Return [x, y] of the center of cell containing provided text 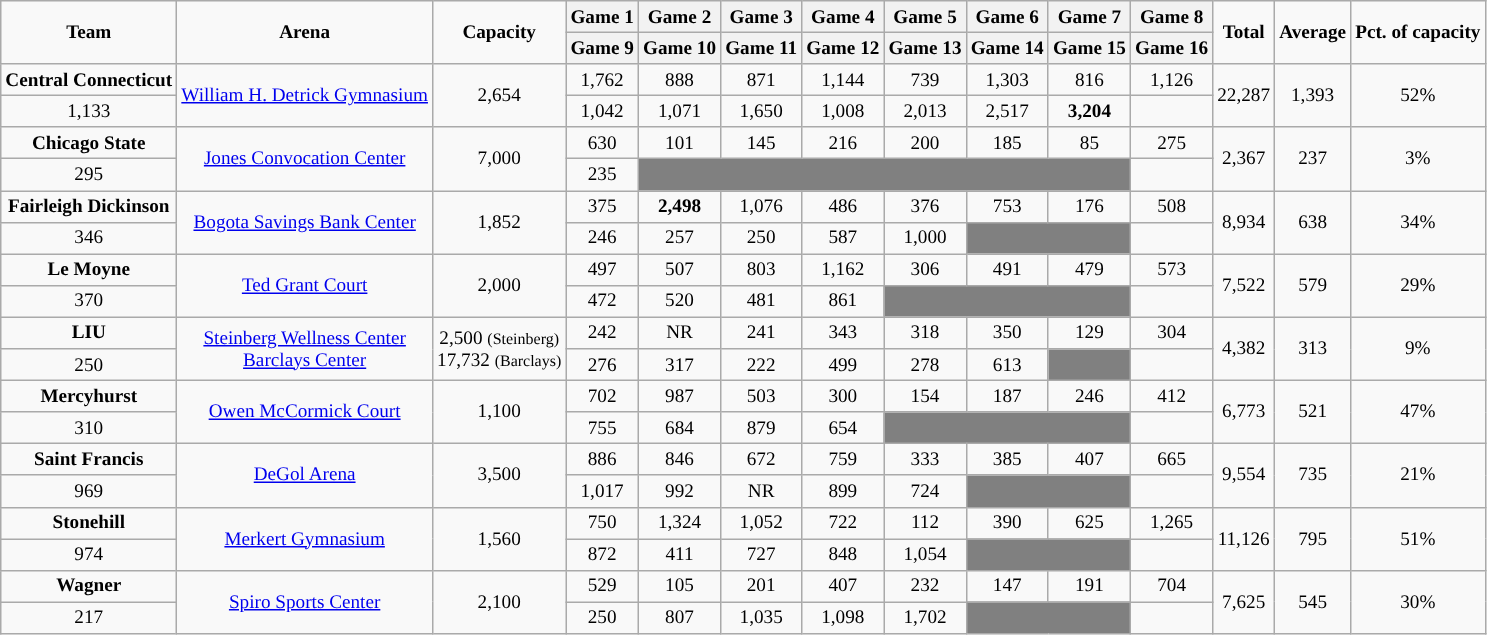
1,702 [925, 618]
Capacity [500, 32]
Game 10 [679, 48]
807 [679, 618]
333 [925, 460]
Stonehill [89, 523]
176 [1089, 206]
1,008 [843, 111]
1,324 [679, 523]
317 [679, 365]
672 [762, 460]
992 [679, 491]
Pct. of capacity [1418, 32]
573 [1172, 270]
872 [602, 554]
735 [1313, 476]
LIU [89, 333]
235 [602, 175]
4,382 [1244, 348]
1,035 [762, 618]
Game 8 [1172, 17]
Game 2 [679, 17]
630 [602, 143]
216 [843, 143]
310 [89, 428]
472 [602, 301]
753 [1007, 206]
257 [679, 238]
304 [1172, 333]
1,265 [1172, 523]
9% [1418, 348]
Wagner [89, 586]
816 [1089, 80]
Owen McCormick Court [305, 412]
Steinberg Wellness CenterBarclays Center [305, 348]
Game 14 [1007, 48]
129 [1089, 333]
276 [602, 365]
2,000 [500, 286]
803 [762, 270]
1,000 [925, 238]
412 [1172, 396]
1,303 [1007, 80]
1,076 [762, 206]
1,852 [500, 222]
Fairleigh Dickinson [89, 206]
Bogota Savings Bank Center [305, 222]
200 [925, 143]
1,098 [843, 618]
242 [602, 333]
Team [89, 32]
1,071 [679, 111]
Merkert Gymnasium [305, 538]
2,500 (Steinberg)17,732 (Barclays) [500, 348]
Game 5 [925, 17]
491 [1007, 270]
Chicago State [89, 143]
871 [762, 80]
987 [679, 396]
486 [843, 206]
684 [679, 428]
47% [1418, 412]
411 [679, 554]
217 [89, 618]
376 [925, 206]
112 [925, 523]
759 [843, 460]
300 [843, 396]
8,934 [1244, 222]
499 [843, 365]
702 [602, 396]
185 [1007, 143]
974 [89, 554]
22,287 [1244, 96]
507 [679, 270]
739 [925, 80]
Game 12 [843, 48]
579 [1313, 286]
Game 11 [762, 48]
Game 7 [1089, 17]
275 [1172, 143]
343 [843, 333]
638 [1313, 222]
2,517 [1007, 111]
1,054 [925, 554]
899 [843, 491]
848 [843, 554]
1,126 [1172, 80]
1,393 [1313, 96]
Saint Francis [89, 460]
241 [762, 333]
795 [1313, 538]
DeGol Arena [305, 476]
85 [1089, 143]
665 [1172, 460]
1,560 [500, 538]
2,100 [500, 602]
385 [1007, 460]
625 [1089, 523]
3,204 [1089, 111]
346 [89, 238]
Jones Convocation Center [305, 158]
1,100 [500, 412]
21% [1418, 476]
Game 16 [1172, 48]
722 [843, 523]
Arena [305, 32]
1,762 [602, 80]
969 [89, 491]
Average [1313, 32]
861 [843, 301]
William H. Detrick Gymnasium [305, 96]
6,773 [1244, 412]
3% [1418, 158]
318 [925, 333]
Game 3 [762, 17]
Game 15 [1089, 48]
545 [1313, 602]
7,625 [1244, 602]
497 [602, 270]
Central Connecticut [89, 80]
11,126 [1244, 538]
Mercyhurst [89, 396]
613 [1007, 365]
2,013 [925, 111]
52% [1418, 96]
306 [925, 270]
Spiro Sports Center [305, 602]
390 [1007, 523]
295 [89, 175]
51% [1418, 538]
755 [602, 428]
1,017 [602, 491]
1,144 [843, 80]
350 [1007, 333]
1,042 [602, 111]
587 [843, 238]
750 [602, 523]
888 [679, 80]
187 [1007, 396]
Le Moyne [89, 270]
101 [679, 143]
1,133 [89, 111]
232 [925, 586]
503 [762, 396]
237 [1313, 158]
105 [679, 586]
846 [679, 460]
147 [1007, 586]
154 [925, 396]
879 [762, 428]
278 [925, 365]
2,654 [500, 96]
1,650 [762, 111]
1,052 [762, 523]
727 [762, 554]
222 [762, 365]
201 [762, 586]
529 [602, 586]
1,162 [843, 270]
Game 4 [843, 17]
370 [89, 301]
704 [1172, 586]
375 [602, 206]
2,498 [679, 206]
3,500 [500, 476]
724 [925, 491]
2,367 [1244, 158]
191 [1089, 586]
Ted Grant Court [305, 286]
7,000 [500, 158]
Game 9 [602, 48]
520 [679, 301]
Game 13 [925, 48]
886 [602, 460]
Total [1244, 32]
313 [1313, 348]
Game 6 [1007, 17]
479 [1089, 270]
521 [1313, 412]
9,554 [1244, 476]
481 [762, 301]
29% [1418, 286]
654 [843, 428]
7,522 [1244, 286]
34% [1418, 222]
30% [1418, 602]
145 [762, 143]
508 [1172, 206]
Game 1 [602, 17]
